Pinpoint the cell where the given text exists, returning its (x, y) midpoint coordinate. 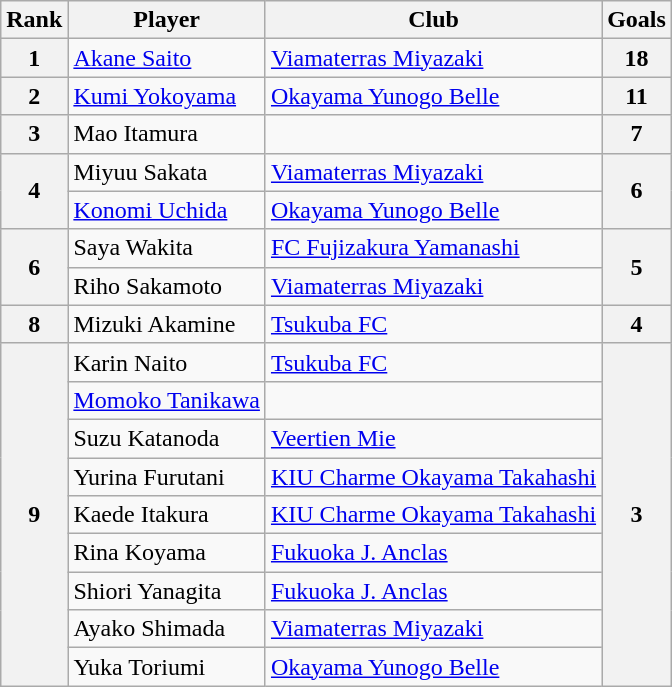
Mizuki Akamine (167, 324)
18 (637, 58)
Suzu Katanoda (167, 438)
Goals (637, 20)
Ayako Shimada (167, 629)
1 (34, 58)
Akane Saito (167, 58)
Konomi Uchida (167, 210)
9 (34, 514)
Club (433, 20)
Yuka Toriumi (167, 667)
Player (167, 20)
Rina Koyama (167, 553)
Karin Naito (167, 362)
FC Fujizakura Yamanashi (433, 248)
Shiori Yanagita (167, 591)
Rank (34, 20)
Mao Itamura (167, 134)
11 (637, 96)
5 (637, 267)
Kaede Itakura (167, 515)
2 (34, 96)
Riho Sakamoto (167, 286)
Kumi Yokoyama (167, 96)
Yurina Furutani (167, 477)
8 (34, 324)
7 (637, 134)
Veertien Mie (433, 438)
Saya Wakita (167, 248)
Momoko Tanikawa (167, 400)
Miyuu Sakata (167, 172)
